Identify which cell holds the provided text, then report its (x, y) central coordinate. 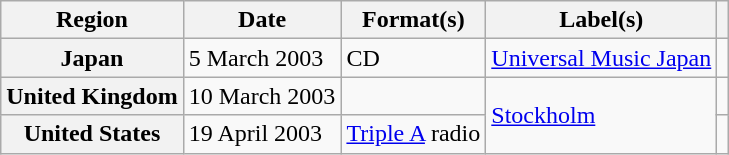
Triple A radio (414, 134)
Region (92, 20)
Format(s) (414, 20)
Label(s) (602, 20)
19 April 2003 (262, 134)
Stockholm (602, 115)
Japan (92, 58)
10 March 2003 (262, 96)
Universal Music Japan (602, 58)
CD (414, 58)
United States (92, 134)
Date (262, 20)
5 March 2003 (262, 58)
United Kingdom (92, 96)
